Find where the given text appears and provide that cell's center as [x, y] coordinate. 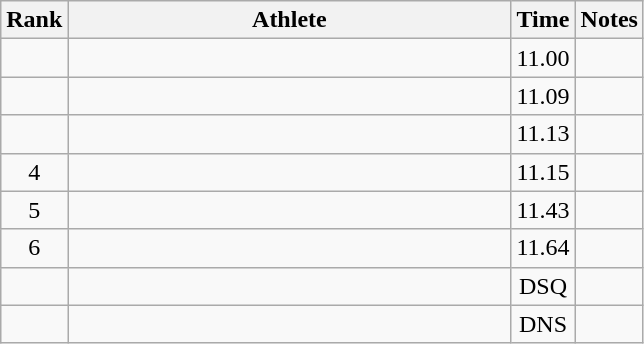
11.09 [543, 96]
Athlete [290, 20]
11.43 [543, 210]
Time [543, 20]
11.13 [543, 134]
11.64 [543, 248]
11.15 [543, 172]
6 [34, 248]
5 [34, 210]
4 [34, 172]
Notes [609, 20]
DNS [543, 324]
DSQ [543, 286]
11.00 [543, 58]
Rank [34, 20]
